Search for the cell housing the specified text and yield its (x, y) center coordinate. 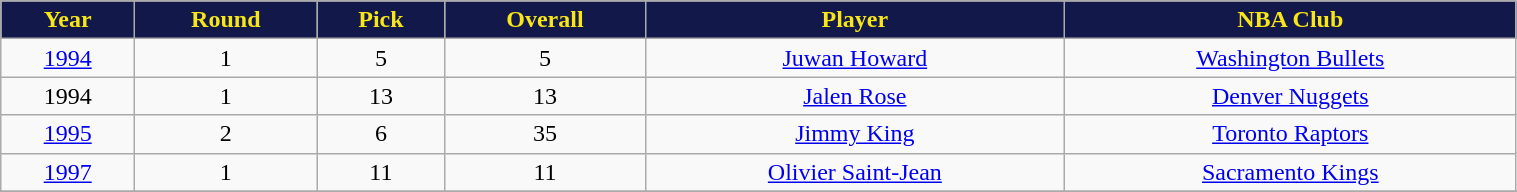
Washington Bullets (1290, 58)
6 (381, 134)
Sacramento Kings (1290, 172)
Jimmy King (854, 134)
Pick (381, 20)
2 (226, 134)
Toronto Raptors (1290, 134)
1995 (68, 134)
Jalen Rose (854, 96)
1997 (68, 172)
Juwan Howard (854, 58)
35 (545, 134)
Denver Nuggets (1290, 96)
Overall (545, 20)
NBA Club (1290, 20)
Olivier Saint-Jean (854, 172)
Player (854, 20)
Round (226, 20)
Year (68, 20)
